Pinpoint the cell where the given text exists, returning its [x, y] midpoint coordinate. 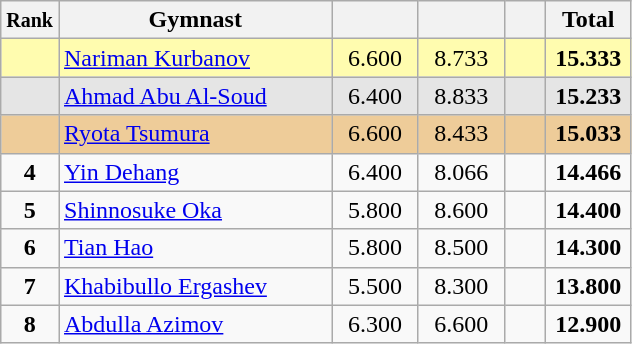
5 [30, 210]
8.066 [461, 172]
8.500 [461, 248]
Abdulla Azimov [195, 324]
7 [30, 286]
Yin Dehang [195, 172]
12.900 [588, 324]
15.233 [588, 96]
14.300 [588, 248]
Total [588, 20]
8.600 [461, 210]
8.733 [461, 58]
8 [30, 324]
Shinnosuke Oka [195, 210]
5.500 [375, 286]
8.833 [461, 96]
14.400 [588, 210]
4 [30, 172]
Rank [30, 20]
6 [30, 248]
8.300 [461, 286]
15.333 [588, 58]
13.800 [588, 286]
14.466 [588, 172]
Gymnast [195, 20]
Nariman Kurbanov [195, 58]
Ryota Tsumura [195, 134]
Ahmad Abu Al-Soud [195, 96]
Tian Hao [195, 248]
Khabibullo Ergashev [195, 286]
8.433 [461, 134]
15.033 [588, 134]
6.300 [375, 324]
